Scan for the cell matching the given text and deliver its [X, Y] coordinate at center. 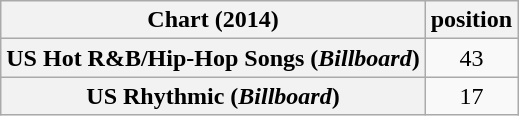
US Hot R&B/Hip-Hop Songs (Billboard) [213, 58]
US Rhythmic (Billboard) [213, 96]
43 [471, 58]
17 [471, 96]
position [471, 20]
Chart (2014) [213, 20]
